Identify which cell holds the provided text, then report its [x, y] central coordinate. 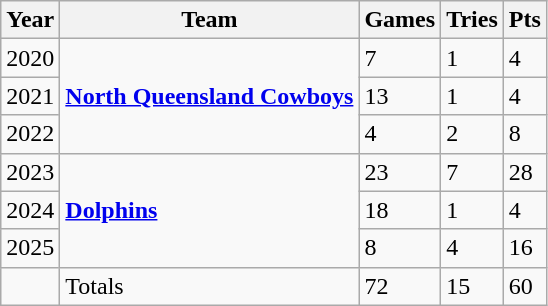
16 [524, 248]
Games [400, 20]
28 [524, 172]
15 [472, 286]
2024 [30, 210]
Team [210, 20]
2020 [30, 58]
23 [400, 172]
North Queensland Cowboys [210, 96]
Dolphins [210, 210]
2021 [30, 96]
60 [524, 286]
Totals [210, 286]
2025 [30, 248]
72 [400, 286]
Tries [472, 20]
18 [400, 210]
13 [400, 96]
2 [472, 134]
2022 [30, 134]
2023 [30, 172]
Year [30, 20]
Pts [524, 20]
